Scan for the cell matching the given text and deliver its (X, Y) coordinate at center. 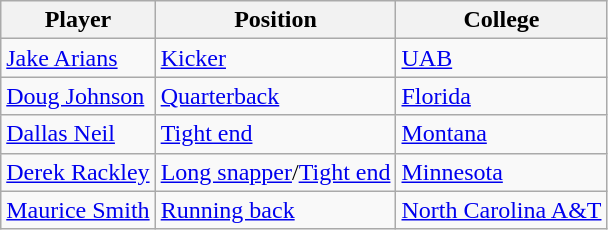
Quarterback (276, 96)
Maurice Smith (78, 210)
Player (78, 20)
Long snapper/Tight end (276, 172)
Doug Johnson (78, 96)
Dallas Neil (78, 134)
UAB (502, 58)
College (502, 20)
Running back (276, 210)
Position (276, 20)
Montana (502, 134)
Tight end (276, 134)
Jake Arians (78, 58)
Minnesota (502, 172)
North Carolina A&T (502, 210)
Derek Rackley (78, 172)
Kicker (276, 58)
Florida (502, 96)
